For the text-containing cell, return its midpoint in [x, y] coordinate format. 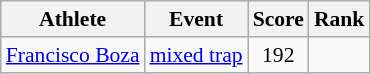
Francisco Boza [73, 55]
Rank [340, 19]
192 [278, 55]
Event [196, 19]
mixed trap [196, 55]
Athlete [73, 19]
Score [278, 19]
